Search for the cell housing the specified text and yield its [X, Y] center coordinate. 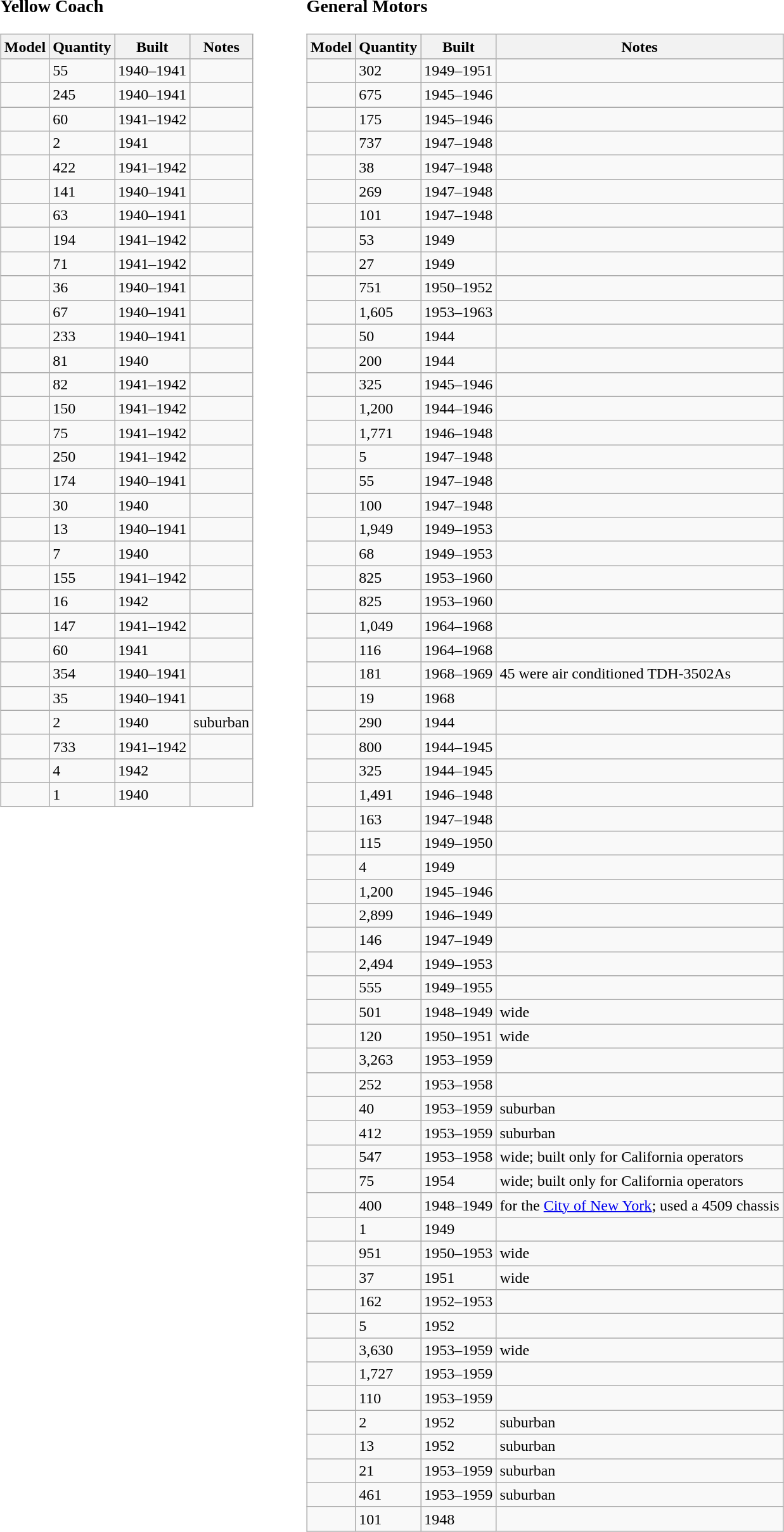
115 [388, 843]
555 [388, 988]
1953–1963 [459, 312]
174 [82, 481]
245 [82, 95]
194 [82, 240]
162 [388, 1302]
1946–1949 [459, 916]
200 [388, 360]
1,605 [388, 312]
252 [388, 1084]
2,494 [388, 964]
422 [82, 167]
733 [82, 746]
53 [388, 240]
501 [388, 1012]
1950–1952 [459, 288]
290 [388, 722]
233 [82, 336]
36 [82, 288]
82 [82, 384]
547 [388, 1157]
35 [82, 698]
1949–1955 [459, 988]
68 [388, 554]
2,899 [388, 916]
412 [388, 1133]
1968 [459, 698]
21 [388, 1470]
141 [82, 191]
1948 [459, 1519]
1944–1946 [459, 408]
40 [388, 1108]
737 [388, 143]
1949–1951 [459, 70]
181 [388, 674]
1950–1951 [459, 1036]
110 [388, 1398]
1,727 [388, 1374]
81 [82, 360]
63 [82, 216]
71 [82, 264]
1947–1949 [459, 940]
1,771 [388, 432]
19 [388, 698]
1954 [459, 1181]
16 [82, 602]
163 [388, 819]
461 [388, 1495]
37 [388, 1278]
for the City of New York; used a 4509 chassis [639, 1205]
250 [82, 457]
27 [388, 264]
30 [82, 505]
7 [82, 554]
3,263 [388, 1060]
1951 [459, 1278]
175 [388, 119]
150 [82, 408]
147 [82, 626]
155 [82, 578]
675 [388, 95]
1949–1950 [459, 843]
45 were air conditioned TDH-3502As [639, 674]
1,049 [388, 626]
302 [388, 70]
400 [388, 1205]
951 [388, 1254]
751 [388, 288]
1,949 [388, 529]
67 [82, 312]
116 [388, 650]
800 [388, 746]
100 [388, 505]
3,630 [388, 1350]
1968–1969 [459, 674]
1950–1953 [459, 1254]
146 [388, 940]
120 [388, 1036]
269 [388, 191]
50 [388, 336]
1,491 [388, 795]
354 [82, 674]
1952–1953 [459, 1302]
38 [388, 167]
